Return the [X, Y] coordinate for the center point of the cell that contains the specified text.  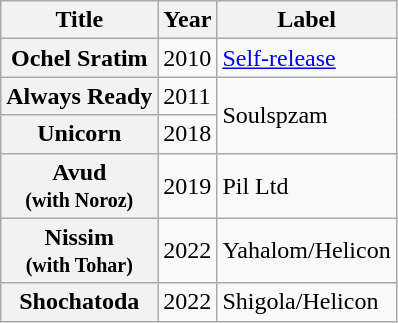
Yahalom/Helicon [306, 250]
Ochel Sratim [80, 58]
Nissim(with Tohar) [80, 250]
Unicorn [80, 134]
Shochatoda [80, 302]
Avud(with Noroz) [80, 186]
Title [80, 20]
Pil Ltd [306, 186]
Always Ready [80, 96]
Year [188, 20]
2018 [188, 134]
Soulspzam [306, 115]
Shigola/Helicon [306, 302]
2011 [188, 96]
Label [306, 20]
2019 [188, 186]
Self-release [306, 58]
2010 [188, 58]
